Extract the (x, y) coordinate from the center of the cell holding the provided text.  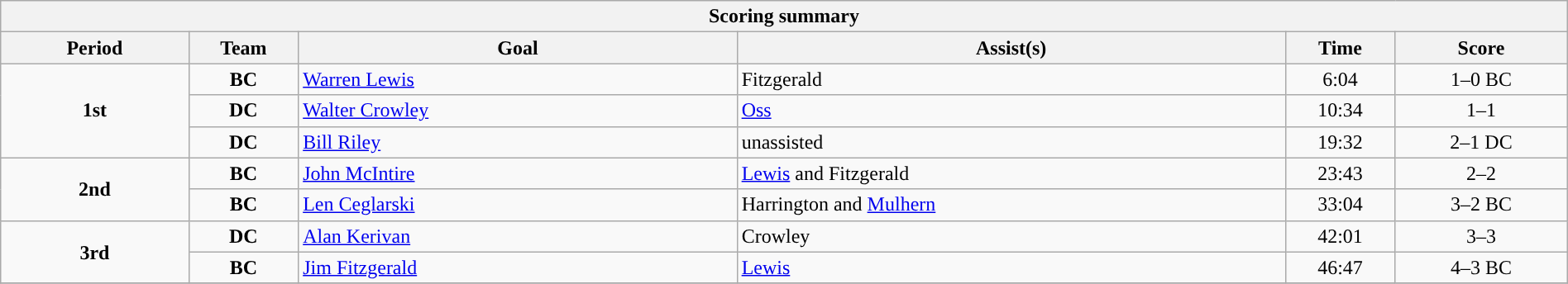
2nd (94, 189)
unassisted (1011, 142)
Alan Kerivan (518, 236)
2–1 DC (1481, 142)
Len Ceglarski (518, 205)
Fitzgerald (1011, 79)
Scoring summary (784, 17)
Harrington and Mulhern (1011, 205)
Warren Lewis (518, 79)
Goal (518, 48)
Score (1481, 48)
19:32 (1340, 142)
Walter Crowley (518, 111)
33:04 (1340, 205)
3–3 (1481, 236)
Period (94, 48)
10:34 (1340, 111)
3rd (94, 252)
4–3 BC (1481, 267)
Crowley (1011, 236)
46:47 (1340, 267)
1st (94, 111)
Assist(s) (1011, 48)
Jim Fitzgerald (518, 267)
Lewis (1011, 267)
1–1 (1481, 111)
6:04 (1340, 79)
23:43 (1340, 173)
Bill Riley (518, 142)
Team (243, 48)
3–2 BC (1481, 205)
1–0 BC (1481, 79)
2–2 (1481, 173)
Oss (1011, 111)
John McIntire (518, 173)
Lewis and Fitzgerald (1011, 173)
42:01 (1340, 236)
Time (1340, 48)
